Capture the cell that displays the provided text and extract its [x, y] central coordinate. 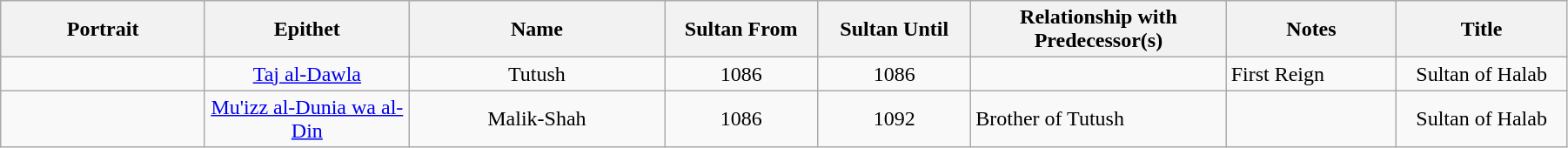
Title [1482, 30]
Sultan Until [895, 30]
Brother of Tutush [1098, 118]
Mu'izz al-Dunia wa al-Din [306, 118]
Relationship with Predecessor(s) [1098, 30]
Portrait [103, 30]
Name [536, 30]
Notes [1311, 30]
Malik-Shah [536, 118]
Sultan From [741, 30]
Tutush [536, 74]
Epithet [306, 30]
Taj al-Dawla [306, 74]
1092 [895, 118]
First Reign [1311, 74]
